Determine the (x, y) coordinate at the center of the cell enclosing the given text.  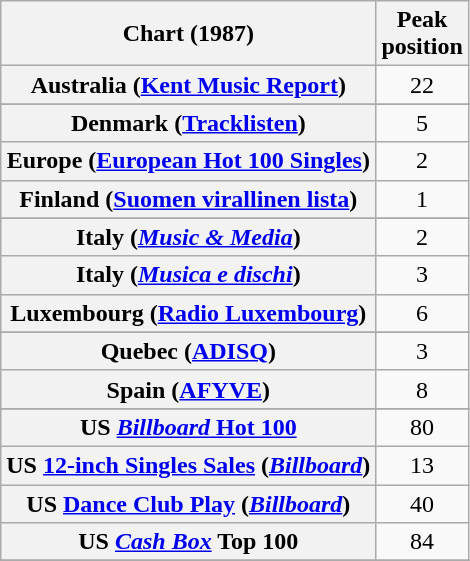
Australia (Kent Music Report) (188, 85)
Luxembourg (Radio Luxembourg) (188, 313)
Chart (1987) (188, 34)
8 (422, 389)
Spain (AFYVE) (188, 389)
US Billboard Hot 100 (188, 427)
6 (422, 313)
84 (422, 542)
Peakposition (422, 34)
Europe (European Hot 100 Singles) (188, 161)
Italy (Music & Media) (188, 237)
US Dance Club Play (Billboard) (188, 503)
Finland (Suomen virallinen lista) (188, 199)
Italy (Musica e dischi) (188, 275)
22 (422, 85)
1 (422, 199)
US Cash Box Top 100 (188, 542)
40 (422, 503)
US 12-inch Singles Sales (Billboard) (188, 465)
Denmark (Tracklisten) (188, 123)
13 (422, 465)
80 (422, 427)
5 (422, 123)
Quebec (ADISQ) (188, 351)
